From the cell containing the given text, extract its center point as [X, Y] coordinate. 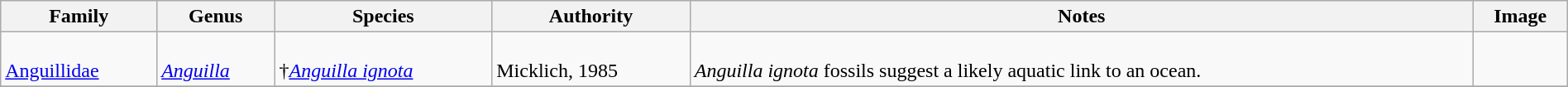
Anguillidae [79, 60]
Genus [216, 17]
Anguilla [216, 60]
Image [1520, 17]
Notes [1082, 17]
Micklich, 1985 [590, 60]
Species [384, 17]
Anguilla ignota fossils suggest a likely aquatic link to an ocean. [1082, 60]
Authority [590, 17]
†Anguilla ignota [384, 60]
Family [79, 17]
